Capture the cell that displays the provided text and extract its (X, Y) central coordinate. 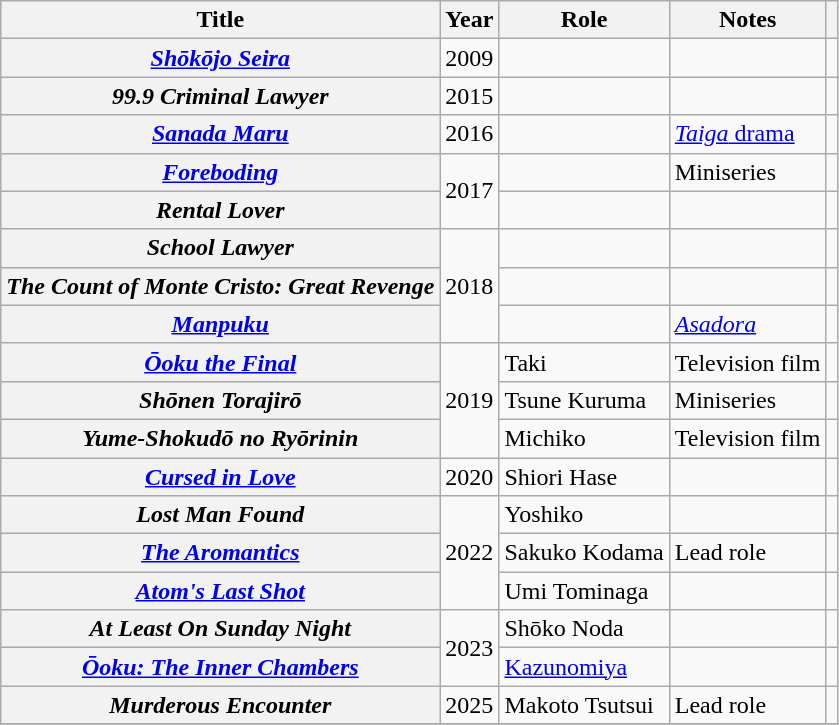
Asadora (748, 324)
2017 (470, 191)
2023 (470, 648)
Michiko (584, 438)
Taiga drama (748, 134)
Yoshiko (584, 515)
Ōoku the Final (220, 362)
Cursed in Love (220, 477)
The Count of Monte Cristo: Great Revenge (220, 286)
Sanada Maru (220, 134)
Foreboding (220, 172)
Kazunomiya (584, 667)
Sakuko Kodama (584, 553)
Umi Tominaga (584, 591)
2020 (470, 477)
The Aromantics (220, 553)
Murderous Encounter (220, 705)
Atom's Last Shot (220, 591)
2018 (470, 286)
Taki (584, 362)
Notes (748, 20)
2009 (470, 58)
2019 (470, 400)
2016 (470, 134)
Rental Lover (220, 210)
Shōkōjo Seira (220, 58)
Makoto Tsutsui (584, 705)
Shiori Hase (584, 477)
Title (220, 20)
Role (584, 20)
At Least On Sunday Night (220, 629)
Shōnen Torajirō (220, 400)
2025 (470, 705)
School Lawyer (220, 248)
Shōko Noda (584, 629)
Tsune Kuruma (584, 400)
99.9 Criminal Lawyer (220, 96)
Lost Man Found (220, 515)
Year (470, 20)
Ōoku: The Inner Chambers (220, 667)
2022 (470, 553)
Yume-Shokudō no Ryōrinin (220, 438)
2015 (470, 96)
Manpuku (220, 324)
